Return the (x, y) coordinate for the center point of the cell that contains the specified text.  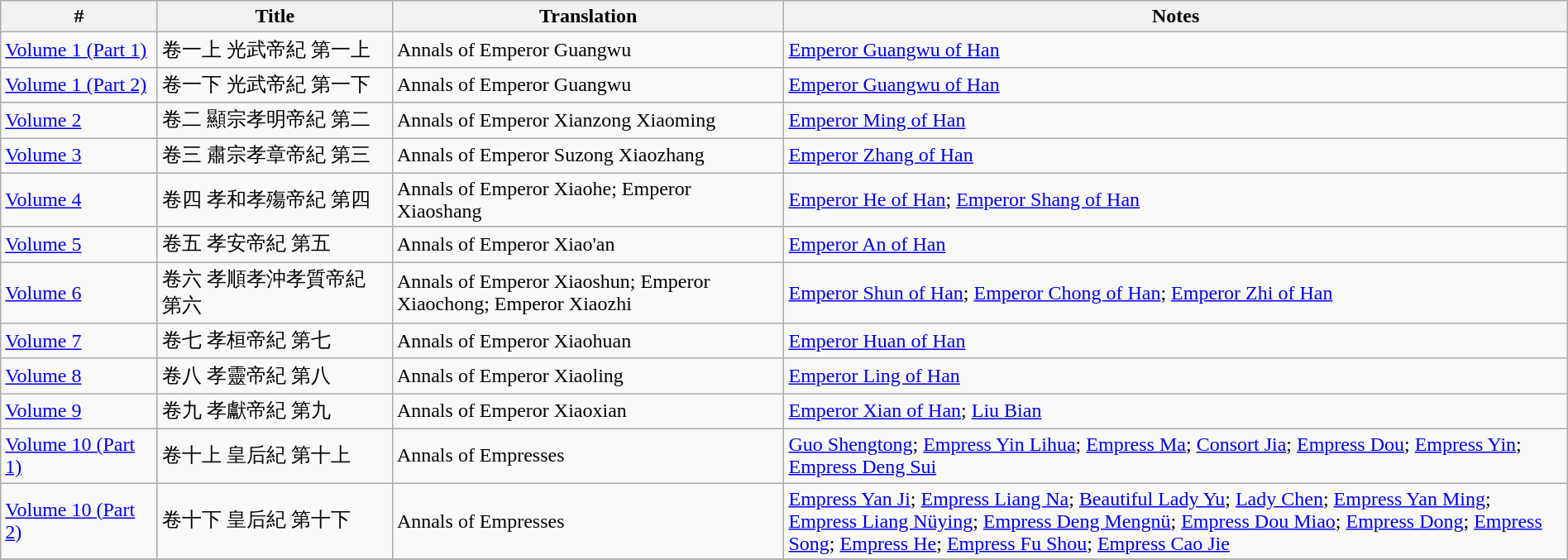
Annals of Emperor Xiao'an (588, 245)
卷三 肅宗孝章帝紀 第三 (275, 156)
卷八 孝靈帝紀 第八 (275, 376)
卷四 孝和孝殤帝紀 第四 (275, 200)
卷一上 光武帝紀 第一上 (275, 50)
Annals of Emperor Xiaoling (588, 376)
Volume 1 (Part 2) (79, 84)
Annals of Emperor Suzong Xiaozhang (588, 156)
Emperor Ling of Han (1176, 376)
Volume 5 (79, 245)
Annals of Emperor Xiaoshun; Emperor Xiaochong; Emperor Xiaozhi (588, 293)
Emperor Xian of Han; Liu Bian (1176, 412)
Volume 8 (79, 376)
Translation (588, 17)
Volume 9 (79, 412)
Guo Shengtong; Empress Yin Lihua; Empress Ma; Consort Jia; Empress Dou; Empress Yin; Empress Deng Sui (1176, 455)
Title (275, 17)
Emperor Huan of Han (1176, 341)
Volume 2 (79, 121)
Emperor He of Han; Emperor Shang of Han (1176, 200)
Volume 10 (Part 1) (79, 455)
卷五 孝安帝紀 第五 (275, 245)
Volume 3 (79, 156)
Annals of Emperor Xiaoxian (588, 412)
Notes (1176, 17)
Volume 6 (79, 293)
卷十下 皇后紀 第十下 (275, 521)
Volume 4 (79, 200)
Annals of Emperor Xiaohe; Emperor Xiaoshang (588, 200)
# (79, 17)
Annals of Emperor Xiaohuan (588, 341)
卷十上 皇后紀 第十上 (275, 455)
卷九 孝獻帝紀 第九 (275, 412)
Emperor Ming of Han (1176, 121)
Volume 10 (Part 2) (79, 521)
Volume 7 (79, 341)
Emperor Shun of Han; Emperor Chong of Han; Emperor Zhi of Han (1176, 293)
卷二 顯宗孝明帝紀 第二 (275, 121)
卷一下 光武帝紀 第一下 (275, 84)
Annals of Emperor Xianzong Xiaoming (588, 121)
Emperor Zhang of Han (1176, 156)
卷七 孝桓帝紀 第七 (275, 341)
Volume 1 (Part 1) (79, 50)
Emperor An of Han (1176, 245)
卷六 孝順孝沖孝質帝紀 第六 (275, 293)
